Determine the [x, y] coordinate at the center of the cell enclosing the given text.  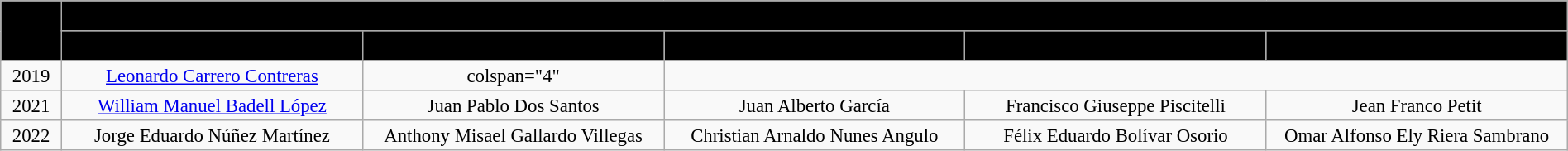
Mister Supranational Venezuela Runners-Up [814, 16]
1st Runner-Up [514, 46]
Jean Franco Petit [1417, 105]
2021 [31, 105]
Anthony Misael Gallardo Villegas [514, 135]
Christian Arnaldo Nunes Angulo [815, 135]
Francisco Giuseppe Piscitelli [1116, 105]
2nd Runner-Up [815, 46]
3rd Runner-Up [1116, 46]
colspan="4" [514, 75]
2022 [31, 135]
Jorge Eduardo Núñez Martínez [212, 135]
Year [31, 31]
William Manuel Badell López [212, 105]
Juan Pablo Dos Santos [514, 105]
Leonardo Carrero Contreras [212, 75]
Juan Alberto García [815, 105]
Omar Alfonso Ely Riera Sambrano [1417, 135]
4th Runner-Up [1417, 46]
Félix Eduardo Bolívar Osorio [1116, 135]
2019 [31, 75]
Mister Supranational [212, 46]
